Locate the cell with the specified text and output its [x, y] center coordinate. 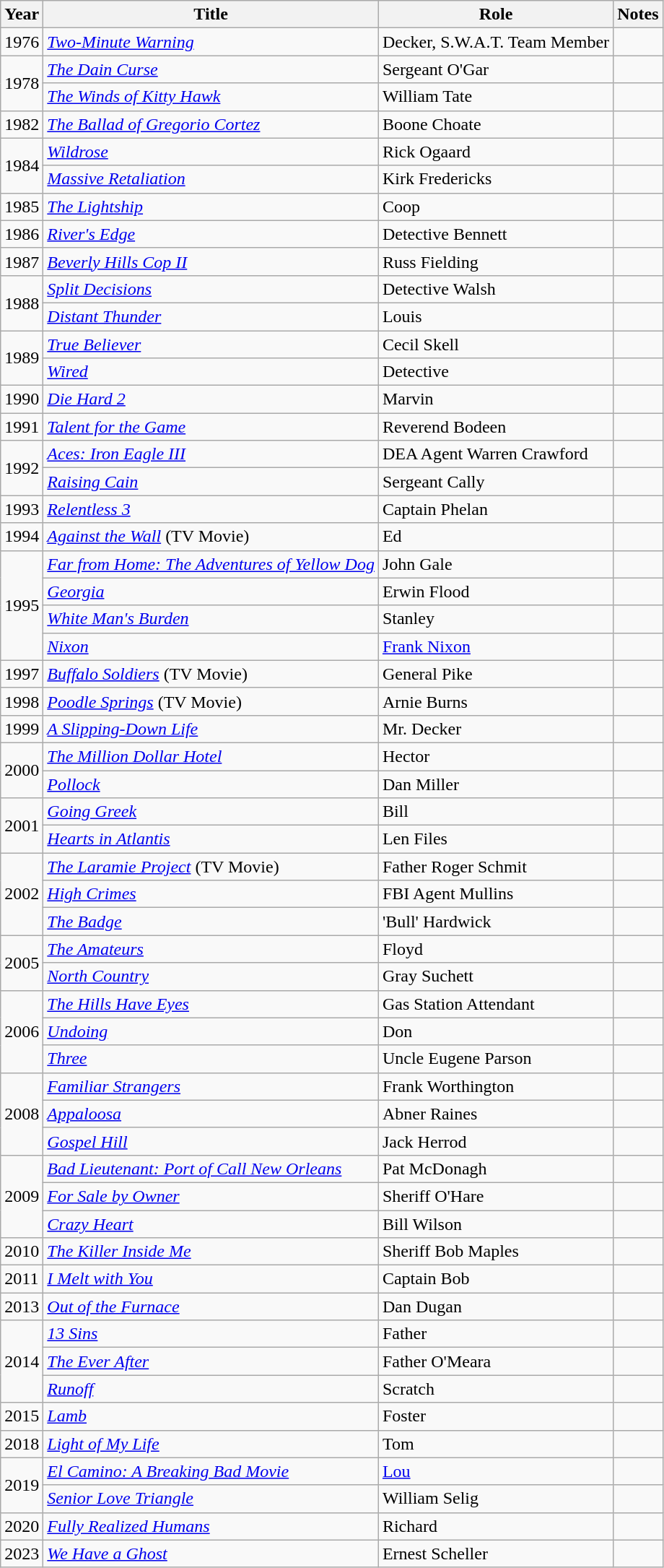
The Laramie Project (TV Movie) [211, 867]
Len Files [495, 839]
Relentless 3 [211, 509]
2011 [22, 1279]
Light of My Life [211, 1444]
The Lightship [211, 207]
FBI Agent Mullins [495, 894]
2002 [22, 894]
I Melt with You [211, 1279]
1997 [22, 674]
Detective Bennett [495, 234]
1999 [22, 729]
White Man's Burden [211, 619]
1984 [22, 165]
Massive Retaliation [211, 179]
Distant Thunder [211, 316]
Hector [495, 756]
Against the Wall (TV Movie) [211, 537]
1982 [22, 124]
2019 [22, 1485]
Captain Phelan [495, 509]
Father O'Meara [495, 1361]
Detective Walsh [495, 289]
Out of the Furnace [211, 1307]
1976 [22, 42]
The Winds of Kitty Hawk [211, 97]
1985 [22, 207]
The Dain Curse [211, 69]
The Badge [211, 922]
Russ Fielding [495, 261]
Senior Love Triangle [211, 1499]
The Amateurs [211, 949]
A Slipping-Down Life [211, 729]
1998 [22, 701]
2005 [22, 963]
Richard [495, 1526]
True Believer [211, 345]
Mr. Decker [495, 729]
13 Sins [211, 1334]
Bill [495, 812]
1992 [22, 468]
The Killer Inside Me [211, 1252]
Uncle Eugene Parson [495, 1059]
High Crimes [211, 894]
The Hills Have Eyes [211, 1004]
2001 [22, 826]
Year [22, 14]
Fully Realized Humans [211, 1526]
Stanley [495, 619]
2010 [22, 1252]
2013 [22, 1307]
Dan Dugan [495, 1307]
Floyd [495, 949]
Louis [495, 316]
Familiar Strangers [211, 1086]
Rick Ogaard [495, 152]
1989 [22, 358]
Pat McDonagh [495, 1169]
Georgia [211, 592]
Jack Herrod [495, 1141]
Wired [211, 372]
Far from Home: The Adventures of Yellow Dog [211, 564]
Beverly Hills Cop II [211, 261]
Nixon [211, 646]
Boone Choate [495, 124]
Buffalo Soldiers (TV Movie) [211, 674]
Die Hard 2 [211, 399]
Bill Wilson [495, 1224]
Raising Cain [211, 482]
1986 [22, 234]
1995 [22, 605]
Gray Suchett [495, 976]
1993 [22, 509]
1988 [22, 303]
El Camino: A Breaking Bad Movie [211, 1471]
North Country [211, 976]
Poodle Springs (TV Movie) [211, 701]
Sheriff Bob Maples [495, 1252]
2014 [22, 1361]
William Selig [495, 1499]
Father Roger Schmit [495, 867]
Frank Worthington [495, 1086]
Tom [495, 1444]
Detective [495, 372]
For Sale by Owner [211, 1196]
Abner Raines [495, 1114]
Arnie Burns [495, 701]
Erwin Flood [495, 592]
Crazy Heart [211, 1224]
Foster [495, 1416]
Bad Lieutenant: Port of Call New Orleans [211, 1169]
2008 [22, 1114]
Reverend Bodeen [495, 427]
Cecil Skell [495, 345]
2009 [22, 1196]
Scratch [495, 1389]
Runoff [211, 1389]
The Million Dollar Hotel [211, 756]
Wildrose [211, 152]
General Pike [495, 674]
2015 [22, 1416]
Aces: Iron Eagle III [211, 454]
Sergeant O'Gar [495, 69]
Don [495, 1031]
2018 [22, 1444]
Three [211, 1059]
The Ever After [211, 1361]
1987 [22, 261]
2023 [22, 1554]
Gospel Hill [211, 1141]
Split Decisions [211, 289]
We Have a Ghost [211, 1554]
1991 [22, 427]
Marvin [495, 399]
River's Edge [211, 234]
Ernest Scheller [495, 1554]
Pollock [211, 784]
William Tate [495, 97]
Appaloosa [211, 1114]
Coop [495, 207]
Hearts in Atlantis [211, 839]
Notes [638, 14]
'Bull' Hardwick [495, 922]
Gas Station Attendant [495, 1004]
Dan Miller [495, 784]
Sergeant Cally [495, 482]
Kirk Fredericks [495, 179]
Captain Bob [495, 1279]
1994 [22, 537]
Frank Nixon [495, 646]
Decker, S.W.A.T. Team Member [495, 42]
John Gale [495, 564]
Lou [495, 1471]
Undoing [211, 1031]
1990 [22, 399]
2000 [22, 770]
Going Greek [211, 812]
Lamb [211, 1416]
2020 [22, 1526]
Role [495, 14]
Talent for the Game [211, 427]
The Ballad of Gregorio Cortez [211, 124]
Sheriff O'Hare [495, 1196]
1978 [22, 83]
Ed [495, 537]
DEA Agent Warren Crawford [495, 454]
Title [211, 14]
Two-Minute Warning [211, 42]
Father [495, 1334]
2006 [22, 1031]
